For the text-containing cell, return its midpoint in [x, y] coordinate format. 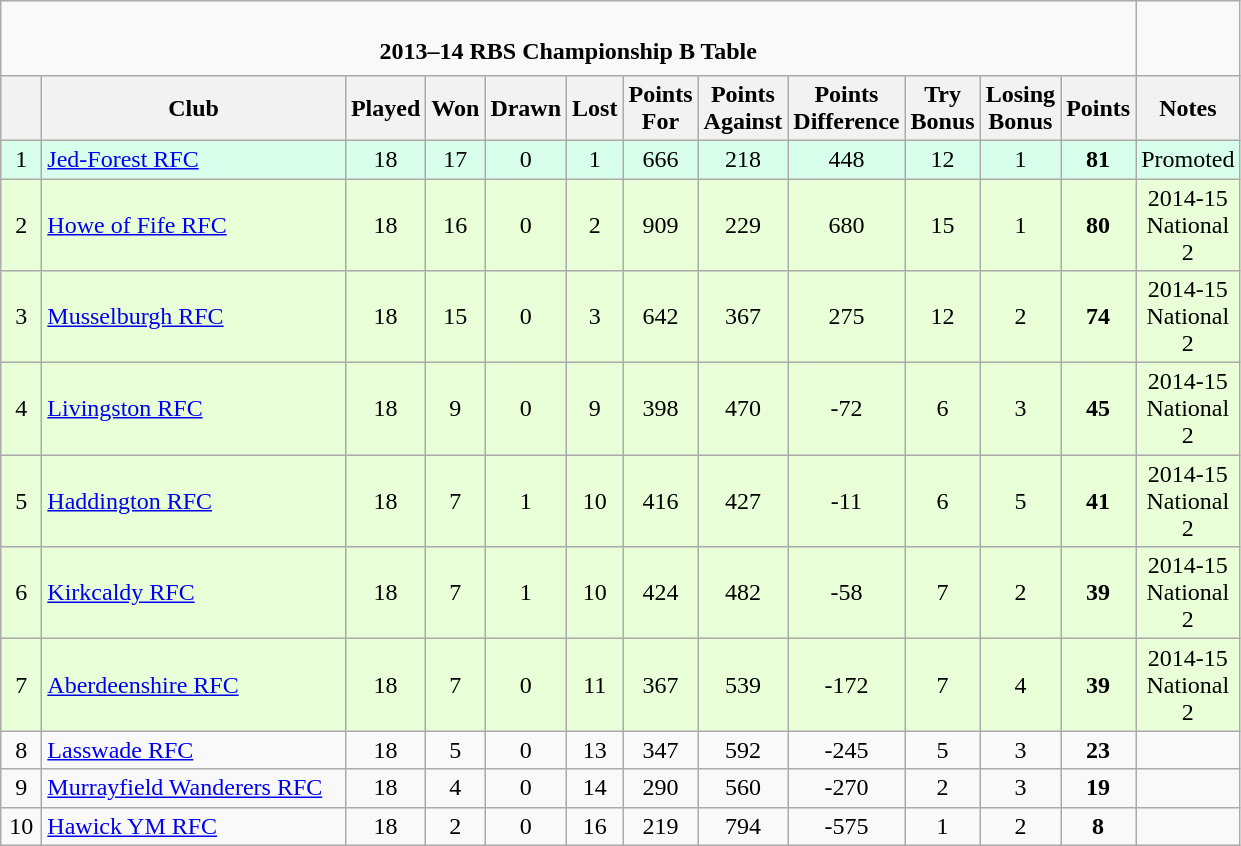
-58 [846, 593]
45 [1098, 409]
19 [1098, 788]
482 [743, 593]
-11 [846, 501]
14 [595, 788]
642 [660, 317]
218 [743, 159]
Lasswade RFC [194, 750]
448 [846, 159]
Aberdeenshire RFC [194, 685]
794 [743, 826]
Kirkcaldy RFC [194, 593]
666 [660, 159]
424 [660, 593]
-270 [846, 788]
13 [595, 750]
-245 [846, 750]
Lost [595, 108]
909 [660, 224]
-172 [846, 685]
41 [1098, 501]
Notes [1188, 108]
Musselburgh RFC [194, 317]
Jed-Forest RFC [194, 159]
11 [595, 685]
74 [1098, 317]
427 [743, 501]
17 [456, 159]
Points Against [743, 108]
Losing Bonus [1020, 108]
Points [1098, 108]
539 [743, 685]
Played [385, 108]
-72 [846, 409]
470 [743, 409]
Livingston RFC [194, 409]
290 [660, 788]
23 [1098, 750]
Points Difference [846, 108]
Try Bonus [942, 108]
81 [1098, 159]
Won [456, 108]
398 [660, 409]
Club [194, 108]
680 [846, 224]
560 [743, 788]
Murrayfield Wanderers RFC [194, 788]
592 [743, 750]
Howe of Fife RFC [194, 224]
Promoted [1188, 159]
80 [1098, 224]
416 [660, 501]
229 [743, 224]
219 [660, 826]
275 [846, 317]
Hawick YM RFC [194, 826]
-575 [846, 826]
Haddington RFC [194, 501]
Drawn [526, 108]
Points For [660, 108]
347 [660, 750]
